For the text-containing cell, return its midpoint in (X, Y) coordinate format. 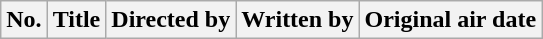
Title (76, 20)
Directed by (171, 20)
No. (24, 20)
Original air date (450, 20)
Written by (298, 20)
